Locate the cell with the specified text and output its [X, Y] center coordinate. 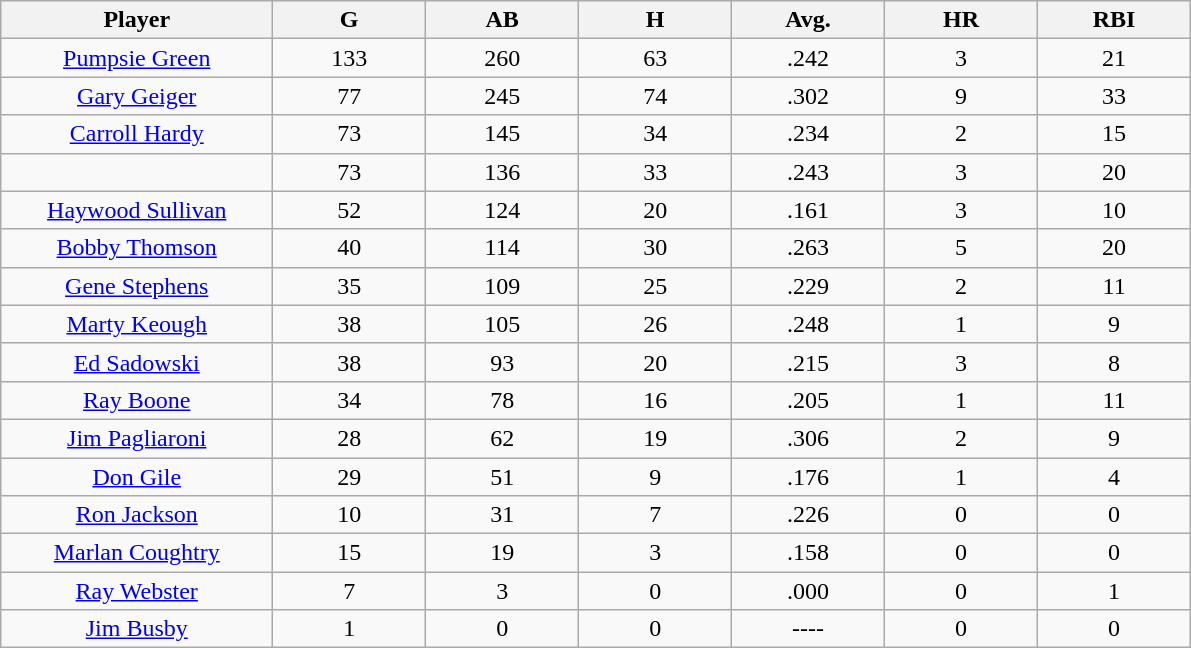
74 [656, 96]
105 [502, 324]
Avg. [808, 20]
28 [350, 438]
Marlan Coughtry [137, 553]
.263 [808, 248]
.234 [808, 134]
---- [808, 629]
.000 [808, 591]
124 [502, 210]
.205 [808, 400]
.161 [808, 210]
35 [350, 286]
Ed Sadowski [137, 362]
245 [502, 96]
4 [1114, 477]
114 [502, 248]
.176 [808, 477]
63 [656, 58]
Marty Keough [137, 324]
.243 [808, 172]
.226 [808, 515]
145 [502, 134]
78 [502, 400]
62 [502, 438]
29 [350, 477]
52 [350, 210]
Gene Stephens [137, 286]
Pumpsie Green [137, 58]
.158 [808, 553]
Ray Boone [137, 400]
51 [502, 477]
Carroll Hardy [137, 134]
.229 [808, 286]
Gary Geiger [137, 96]
.302 [808, 96]
Don Gile [137, 477]
Player [137, 20]
136 [502, 172]
260 [502, 58]
RBI [1114, 20]
Haywood Sullivan [137, 210]
H [656, 20]
5 [962, 248]
Ron Jackson [137, 515]
77 [350, 96]
.306 [808, 438]
31 [502, 515]
.242 [808, 58]
AB [502, 20]
8 [1114, 362]
30 [656, 248]
133 [350, 58]
21 [1114, 58]
Ray Webster [137, 591]
40 [350, 248]
109 [502, 286]
.215 [808, 362]
Jim Busby [137, 629]
25 [656, 286]
.248 [808, 324]
HR [962, 20]
G [350, 20]
26 [656, 324]
Bobby Thomson [137, 248]
93 [502, 362]
16 [656, 400]
Jim Pagliaroni [137, 438]
